Detect which cell encompasses the target text, then output its [X, Y] center coordinate. 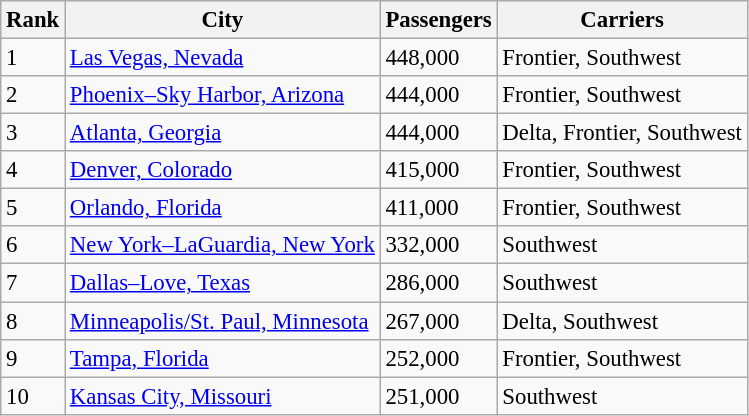
6 [33, 245]
332,000 [438, 245]
5 [33, 208]
Tampa, Florida [223, 358]
Las Vegas, Nevada [223, 58]
Atlanta, Georgia [223, 133]
448,000 [438, 58]
Phoenix–Sky Harbor, Arizona [223, 95]
251,000 [438, 396]
8 [33, 321]
Carriers [622, 20]
7 [33, 283]
252,000 [438, 358]
415,000 [438, 170]
1 [33, 58]
Minneapolis/St. Paul, Minnesota [223, 321]
Delta, Frontier, Southwest [622, 133]
Rank [33, 20]
3 [33, 133]
2 [33, 95]
286,000 [438, 283]
Dallas–Love, Texas [223, 283]
9 [33, 358]
Orlando, Florida [223, 208]
Delta, Southwest [622, 321]
4 [33, 170]
New York–LaGuardia, New York [223, 245]
City [223, 20]
Passengers [438, 20]
Denver, Colorado [223, 170]
267,000 [438, 321]
Kansas City, Missouri [223, 396]
10 [33, 396]
411,000 [438, 208]
